Locate the cell with the specified text and output its [X, Y] center coordinate. 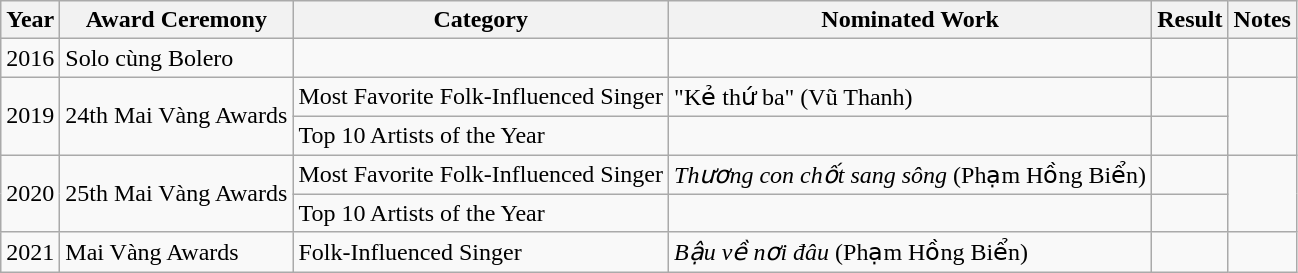
2016 [30, 58]
Thương con chốt sang sông (Phạm Hồng Biển) [910, 174]
Award Ceremony [176, 20]
Mai Vàng Awards [176, 252]
2020 [30, 193]
Bậu về nơi đâu (Phạm Hồng Biển) [910, 252]
Year [30, 20]
Solo cùng Bolero [176, 58]
"Kẻ thứ ba" (Vũ Thanh) [910, 97]
Nominated Work [910, 20]
2021 [30, 252]
Category [481, 20]
Folk-Influenced Singer [481, 252]
Result [1190, 20]
Notes [1262, 20]
25th Mai Vàng Awards [176, 193]
2019 [30, 116]
24th Mai Vàng Awards [176, 116]
